Provide the [X, Y] coordinate of the cell's center where the given text is located.  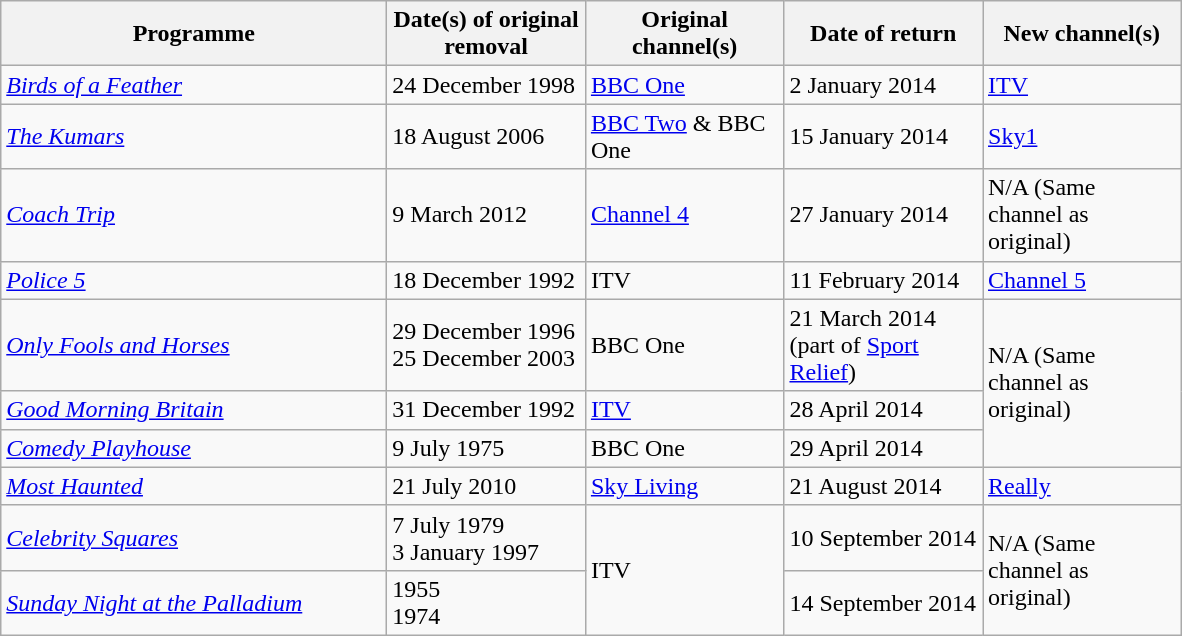
2 January 2014 [884, 85]
18 December 1992 [486, 280]
29 April 2014 [884, 448]
Comedy Playhouse [194, 448]
Sky Living [684, 486]
Celebrity Squares [194, 538]
The Kumars [194, 136]
27 January 2014 [884, 215]
15 January 2014 [884, 136]
Date(s) of original removal [486, 34]
29 December 199625 December 2003 [486, 345]
Police 5 [194, 280]
10 September 2014 [884, 538]
Really [1082, 486]
31 December 1992 [486, 410]
Good Morning Britain [194, 410]
Sunday Night at the Palladium [194, 602]
21 August 2014 [884, 486]
BBC Two & BBC One [684, 136]
Date of return [884, 34]
Only Fools and Horses [194, 345]
Sky1 [1082, 136]
28 April 2014 [884, 410]
21 March 2014 (part of Sport Relief) [884, 345]
New channel(s) [1082, 34]
Channel 4 [684, 215]
Coach Trip [194, 215]
21 July 2010 [486, 486]
9 March 2012 [486, 215]
Channel 5 [1082, 280]
Original channel(s) [684, 34]
Programme [194, 34]
14 September 2014 [884, 602]
24 December 1998 [486, 85]
19551974 [486, 602]
7 July 19793 January 1997 [486, 538]
Most Haunted [194, 486]
9 July 1975 [486, 448]
11 February 2014 [884, 280]
Birds of a Feather [194, 85]
18 August 2006 [486, 136]
